Pinpoint the cell where the given text exists, returning its [X, Y] midpoint coordinate. 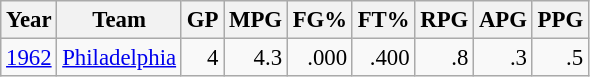
1962 [29, 58]
.000 [320, 58]
RPG [444, 20]
APG [504, 20]
4.3 [256, 58]
.3 [504, 58]
GP [202, 20]
.5 [560, 58]
Year [29, 20]
.8 [444, 58]
4 [202, 58]
.400 [384, 58]
Team [119, 20]
PPG [560, 20]
FT% [384, 20]
Philadelphia [119, 58]
FG% [320, 20]
MPG [256, 20]
